Extract the [x, y] coordinate from the center of the cell holding the provided text.  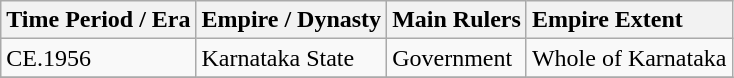
Empire / Dynasty [292, 20]
CE.1956 [98, 58]
Main Rulers [457, 20]
Government [457, 58]
Time Period / Era [98, 20]
Empire Extent [629, 20]
Karnataka State [292, 58]
Whole of Karnataka [629, 58]
